Search for the cell housing the specified text and yield its [x, y] center coordinate. 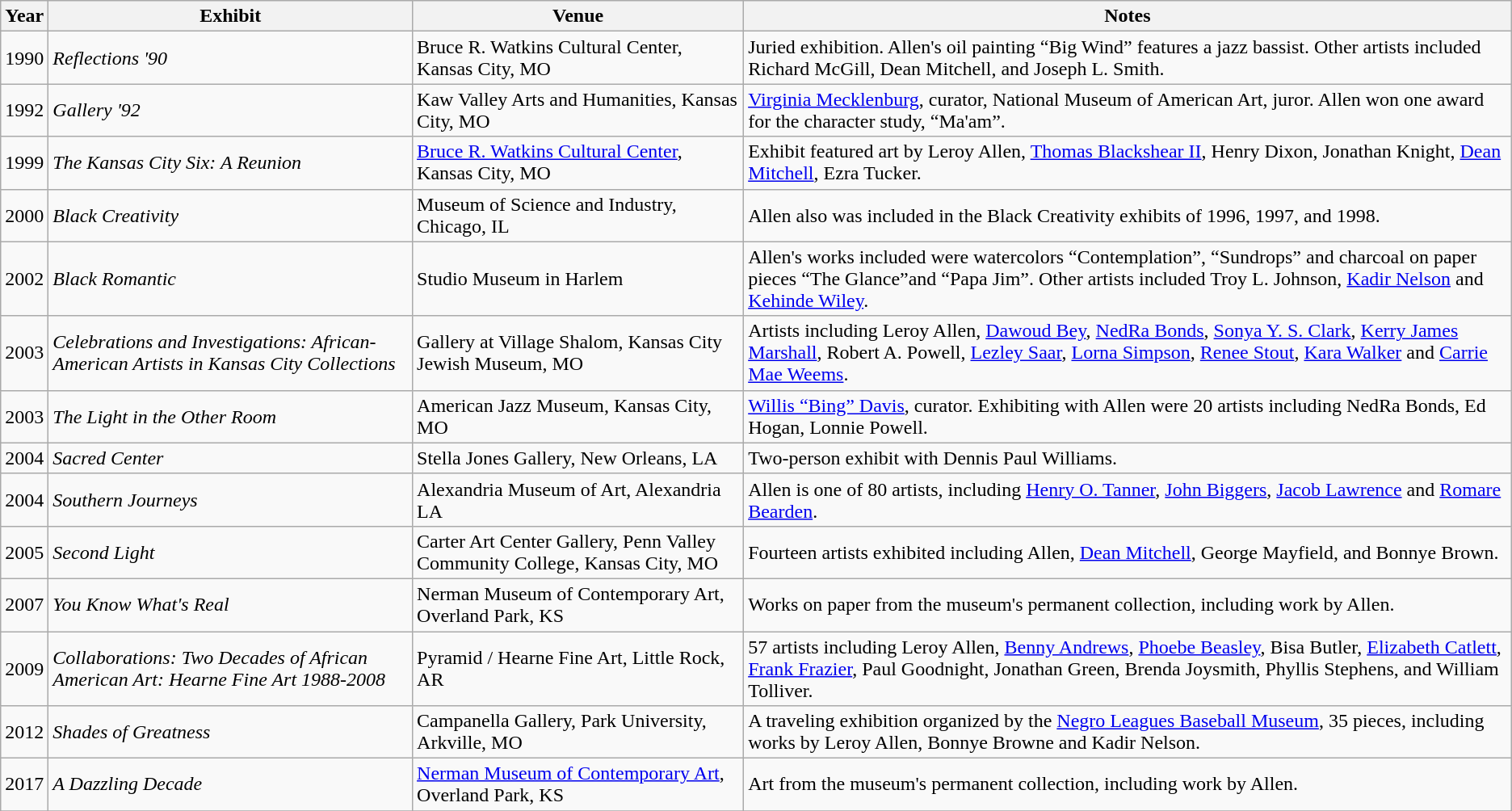
Celebrations and Investigations: African-American Artists in Kansas City Collections [231, 353]
Sacred Center [231, 458]
2002 [24, 279]
2012 [24, 732]
Year [24, 16]
Allen is one of 80 artists, including Henry O. Tanner, John Biggers, Jacob Lawrence and Romare Bearden. [1128, 499]
2000 [24, 215]
Studio Museum in Harlem [578, 279]
Southern Journeys [231, 499]
Fourteen artists exhibited including Allen, Dean Mitchell, George Mayfield, and Bonnye Brown. [1128, 553]
Black Creativity [231, 215]
2009 [24, 669]
Virginia Mecklenburg, curator, National Museum of American Art, juror. Allen won one award for the character study, “Ma'am”. [1128, 110]
1992 [24, 110]
Two-person exhibit with Dennis Paul Williams. [1128, 458]
Shades of Greatness [231, 732]
1990 [24, 58]
Alexandria Museum of Art, Alexandria LA [578, 499]
The Kansas City Six: A Reunion [231, 163]
Kaw Valley Arts and Humanities, Kansas City, MO [578, 110]
Carter Art Center Gallery, Penn Valley Community College, Kansas City, MO [578, 553]
1999 [24, 163]
American Jazz Museum, Kansas City, MO [578, 417]
Reflections '90 [231, 58]
You Know What's Real [231, 604]
Exhibit [231, 16]
Art from the museum's permanent collection, including work by Allen. [1128, 785]
Works on paper from the museum's permanent collection, including work by Allen. [1128, 604]
A Dazzling Decade [231, 785]
Museum of Science and Industry, Chicago, IL [578, 215]
Allen also was included in the Black Creativity exhibits of 1996, 1997, and 1998. [1128, 215]
2017 [24, 785]
Campanella Gallery, Park University, Arkville, MO [578, 732]
A traveling exhibition organized by the Negro Leagues Baseball Museum, 35 pieces, including works by Leroy Allen, Bonnye Browne and Kadir Nelson. [1128, 732]
Gallery at Village Shalom, Kansas City Jewish Museum, MO [578, 353]
Notes [1128, 16]
Second Light [231, 553]
2007 [24, 604]
Exhibit featured art by Leroy Allen, Thomas Blackshear II, Henry Dixon, Jonathan Knight, Dean Mitchell, Ezra Tucker. [1128, 163]
Black Romantic [231, 279]
Willis “Bing” Davis, curator. Exhibiting with Allen were 20 artists including NedRa Bonds, Ed Hogan, Lonnie Powell. [1128, 417]
Stella Jones Gallery, New Orleans, LA [578, 458]
2005 [24, 553]
Gallery '92 [231, 110]
Collaborations: Two Decades of African American Art: Hearne Fine Art 1988-2008 [231, 669]
The Light in the Other Room [231, 417]
Pyramid / Hearne Fine Art, Little Rock, AR [578, 669]
Venue [578, 16]
